Extract the (x, y) coordinate from the center of the cell holding the provided text.  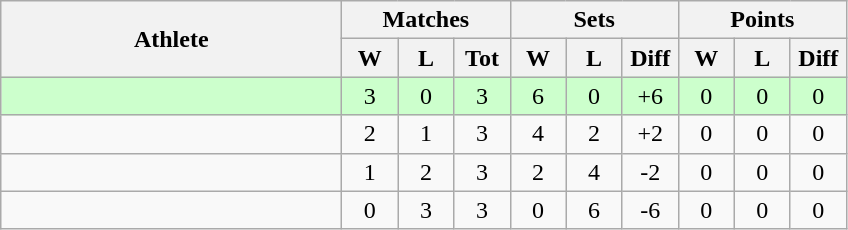
+2 (650, 134)
Sets (594, 20)
Athlete (172, 39)
Matches (426, 20)
-6 (650, 210)
Tot (482, 58)
Points (762, 20)
+6 (650, 96)
-2 (650, 172)
